Extract the (X, Y) coordinate from the center of the cell holding the provided text.  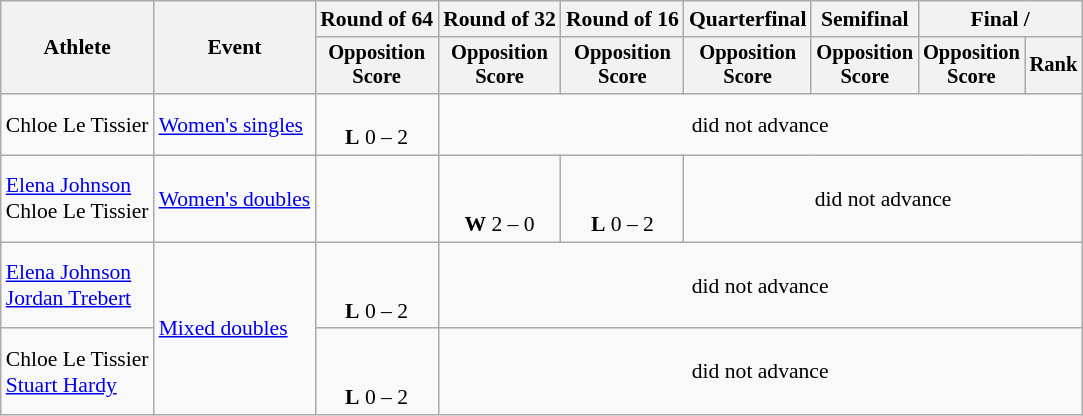
Semifinal (864, 19)
Round of 16 (622, 19)
Chloe Le TissierStuart Hardy (78, 372)
Chloe Le Tissier (78, 124)
Quarterfinal (748, 19)
Mixed doubles (235, 328)
Women's doubles (235, 200)
Athlete (78, 48)
Elena JohnsonJordan Trebert (78, 286)
Round of 64 (376, 19)
Rank (1054, 66)
Elena JohnsonChloe Le Tissier (78, 200)
Event (235, 48)
W 2 – 0 (500, 200)
Women's singles (235, 124)
Final / (1000, 19)
Round of 32 (500, 19)
